Detect which cell encompasses the target text, then output its (X, Y) center coordinate. 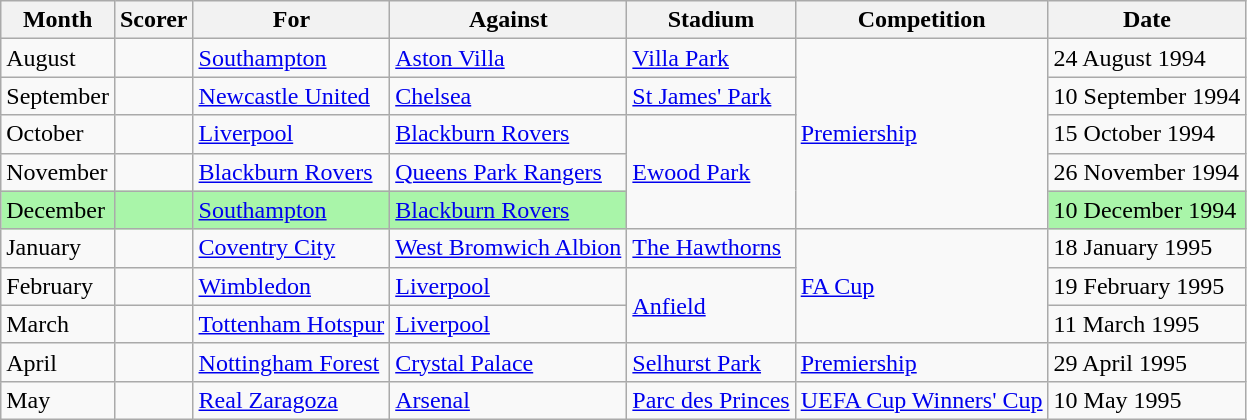
St James' Park (711, 96)
Villa Park (711, 58)
Queens Park Rangers (508, 172)
March (58, 324)
December (58, 210)
Against (508, 20)
Wimbledon (292, 286)
Newcastle United (292, 96)
10 May 1995 (1147, 400)
November (58, 172)
April (58, 362)
September (58, 96)
Scorer (154, 20)
UEFA Cup Winners' Cup (922, 400)
18 January 1995 (1147, 248)
Competition (922, 20)
February (58, 286)
Chelsea (508, 96)
Crystal Palace (508, 362)
24 August 1994 (1147, 58)
Parc des Princes (711, 400)
The Hawthorns (711, 248)
January (58, 248)
Coventry City (292, 248)
10 December 1994 (1147, 210)
Month (58, 20)
26 November 1994 (1147, 172)
Ewood Park (711, 172)
10 September 1994 (1147, 96)
Arsenal (508, 400)
29 April 1995 (1147, 362)
Tottenham Hotspur (292, 324)
Real Zaragoza (292, 400)
11 March 1995 (1147, 324)
For (292, 20)
West Bromwich Albion (508, 248)
May (58, 400)
Anfield (711, 305)
October (58, 134)
Aston Villa (508, 58)
Nottingham Forest (292, 362)
Selhurst Park (711, 362)
FA Cup (922, 286)
15 October 1994 (1147, 134)
Stadium (711, 20)
August (58, 58)
19 February 1995 (1147, 286)
Date (1147, 20)
